Output the [x, y] coordinate of the center of the cell containing the given text.  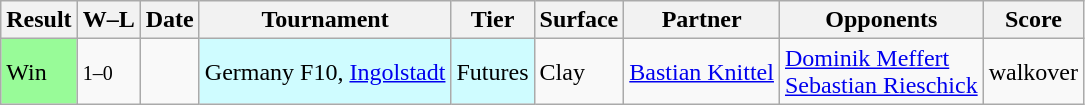
Tournament [325, 20]
Date [170, 20]
Germany F10, Ingolstadt [325, 72]
Surface [579, 20]
Opponents [881, 20]
Win [39, 72]
Futures [492, 72]
1–0 [108, 72]
Partner [702, 20]
Tier [492, 20]
Clay [579, 72]
Dominik Meffert Sebastian Rieschick [881, 72]
walkover [1033, 72]
Bastian Knittel [702, 72]
Result [39, 20]
Score [1033, 20]
W–L [108, 20]
